Identify which cell holds the provided text, then report its [X, Y] central coordinate. 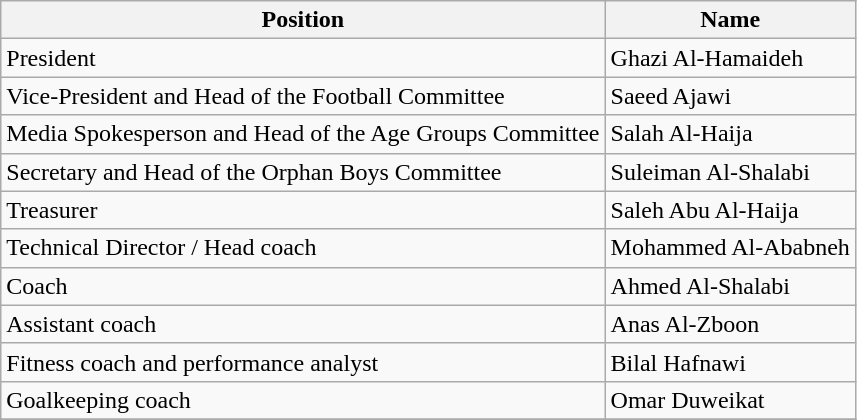
Goalkeeping coach [303, 400]
Mohammed Al-Ababneh [730, 248]
Secretary and Head of the Orphan Boys Committee [303, 172]
Name [730, 20]
Saeed Ajawi [730, 96]
President [303, 58]
Salah Al-Haija [730, 134]
Fitness coach and performance analyst [303, 362]
Assistant coach [303, 324]
Saleh Abu Al-Haija [730, 210]
Bilal Hafnawi [730, 362]
Ghazi Al-Hamaideh [730, 58]
Treasurer [303, 210]
Vice-President and Head of the Football Committee [303, 96]
Technical Director / Head coach [303, 248]
Anas Al-Zboon [730, 324]
Omar Duweikat [730, 400]
Position [303, 20]
Suleiman Al-Shalabi [730, 172]
Coach [303, 286]
Ahmed Al-Shalabi [730, 286]
Media Spokesperson and Head of the Age Groups Committee [303, 134]
